Scan for the cell matching the given text and deliver its (x, y) coordinate at center. 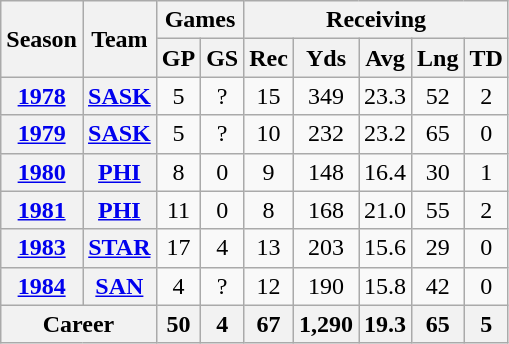
29 (438, 248)
GP (178, 58)
Rec (269, 58)
Games (200, 20)
50 (178, 324)
1978 (42, 96)
9 (269, 172)
52 (438, 96)
55 (438, 210)
19.3 (384, 324)
Season (42, 39)
67 (269, 324)
Career (79, 324)
Receiving (376, 20)
1983 (42, 248)
21.0 (384, 210)
15.6 (384, 248)
232 (326, 134)
1981 (42, 210)
15 (269, 96)
349 (326, 96)
SAN (119, 286)
16.4 (384, 172)
Lng (438, 58)
13 (269, 248)
203 (326, 248)
15.8 (384, 286)
190 (326, 286)
1984 (42, 286)
11 (178, 210)
17 (178, 248)
Team (119, 39)
Avg (384, 58)
1980 (42, 172)
STAR (119, 248)
TD (486, 58)
148 (326, 172)
Yds (326, 58)
30 (438, 172)
1,290 (326, 324)
1 (486, 172)
1979 (42, 134)
GS (222, 58)
10 (269, 134)
23.3 (384, 96)
168 (326, 210)
12 (269, 286)
23.2 (384, 134)
42 (438, 286)
